Search for the cell housing the specified text and yield its [x, y] center coordinate. 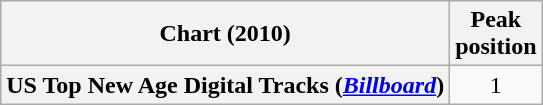
US Top New Age Digital Tracks (Billboard) [226, 85]
Chart (2010) [226, 34]
Peakposition [496, 34]
1 [496, 85]
